Find where the given text appears and provide that cell's center as (X, Y) coordinate. 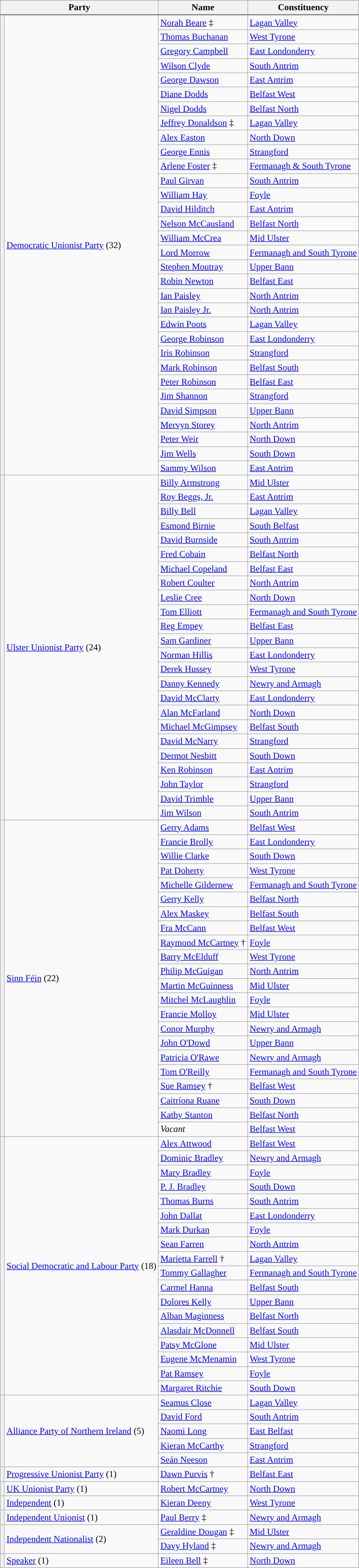
Tom O'Reilly (203, 1072)
Alasdair McDonnell (203, 1330)
Nigel Dodds (203, 109)
William Hay (203, 195)
Philip McGuigan (203, 971)
Margaret Ritchie (203, 1388)
Thomas Burns (203, 1201)
Sam Gardiner (203, 640)
Jeffrey Donaldson ‡ (203, 123)
Robin Newton (203, 281)
Norah Beare ‡ (203, 23)
George Dawson (203, 80)
Pat Doherty (203, 870)
David McClarty (203, 698)
Speaker (1) (82, 1560)
Sue Ramsey † (203, 1086)
John Taylor (203, 784)
Mary Bradley (203, 1172)
Alban Maginness (203, 1316)
Dermot Nesbitt (203, 756)
Michael Copeland (203, 569)
Francie Brolly (203, 842)
Roy Beggs, Jr. (203, 497)
David Trimble (203, 799)
Gregory Campbell (203, 51)
Alex Easton (203, 137)
Thomas Buchanan (203, 37)
Leslie Cree (203, 597)
Mark Durkan (203, 1230)
Robert Coulter (203, 583)
Arlene Foster ‡ (203, 166)
Tom Elliott (203, 612)
John Dallat (203, 1216)
Kieran McCarthy (203, 1445)
David Burnside (203, 540)
Eugene McMenamin (203, 1359)
Fra McCann (203, 928)
Edwin Poots (203, 324)
Seán Neeson (203, 1460)
Robert McCartney (203, 1489)
Independent Nationalist (2) (82, 1539)
Billy Armstrong (203, 482)
Democratic Unionist Party (32) (82, 245)
Martin McGuinness (203, 985)
Kathy Stanton (203, 1115)
Eileen Bell ‡ (203, 1560)
Name (203, 8)
William McCrea (203, 238)
Stephen Moutray (203, 267)
Peter Weir (203, 439)
Dominic Bradley (203, 1158)
Constituency (304, 8)
Patricia O'Rawe (203, 1057)
Fred Cobain (203, 554)
Pat Ramsey (203, 1374)
Alex Attwood (203, 1144)
Peter Robinson (203, 382)
Patsy McGlone (203, 1345)
Mitchel McLaughlin (203, 1000)
Lord Morrow (203, 252)
Barry McElduff (203, 957)
Carmel Hanna (203, 1287)
Norman Hillis (203, 655)
Raymond McCartney † (203, 942)
David Ford (203, 1417)
Nelson McCausland (203, 224)
Geraldine Dougan ‡ (203, 1532)
Seamus Close (203, 1402)
P. J. Bradley (203, 1187)
Paul Berry ‡ (203, 1517)
Jim Wilson (203, 813)
Kieran Deeny (203, 1503)
George Ennis (203, 152)
Jim Shannon (203, 396)
Social Democratic and Labour Party (18) (82, 1266)
George Robinson (203, 339)
Davy Hyland ‡ (203, 1546)
Sean Farren (203, 1244)
South Belfast (304, 525)
Ken Robinson (203, 770)
Fermanagh & South Tyrone (304, 166)
Gerry Adams (203, 827)
Paul Girvan (203, 181)
David Hilditch (203, 209)
Tommy Gallagher (203, 1273)
Willie Clarke (203, 856)
Gerry Kelly (203, 899)
East Belfast (304, 1431)
Alliance Party of Northern Ireland (5) (82, 1431)
Wilson Clyde (203, 65)
Michael McGimpsey (203, 727)
David Simpson (203, 411)
Jim Wells (203, 454)
Esmond Birnie (203, 525)
John O'Dowd (203, 1043)
Diane Dodds (203, 94)
Caitríona Ruane (203, 1100)
Ian Paisley Jr. (203, 310)
UK Unionist Party (1) (82, 1489)
Sinn Féin (22) (82, 978)
Ulster Unionist Party (24) (82, 648)
Ian Paisley (203, 296)
Naomi Long (203, 1431)
Alex Maskey (203, 914)
Party (79, 8)
Billy Bell (203, 511)
Derek Hussey (203, 669)
Francie Molloy (203, 1014)
Dolores Kelly (203, 1302)
David McNarry (203, 741)
Mervyn Storey (203, 425)
Sammy Wilson (203, 468)
Dawn Purvis † (203, 1474)
Reg Empey (203, 626)
Alan McFarland (203, 712)
Progressive Unionist Party (1) (82, 1474)
Danny Kennedy (203, 684)
Iris Robinson (203, 353)
Marietta Farrell † (203, 1259)
Mark Robinson (203, 367)
Conor Murphy (203, 1029)
Michelle Gildernew (203, 885)
Vacant (203, 1129)
Independent Unionist (1) (82, 1517)
Independent (1) (82, 1503)
